Pinpoint the cell where the given text exists, returning its (X, Y) midpoint coordinate. 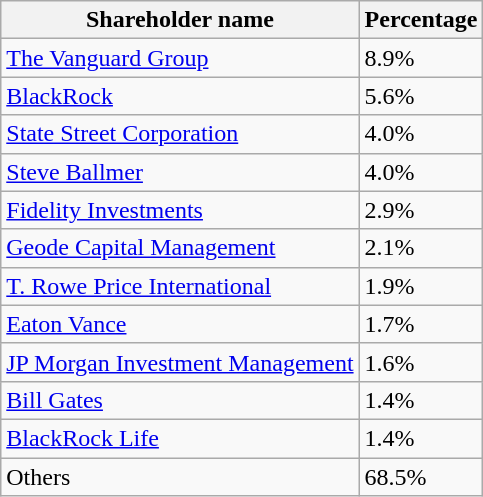
Percentage (421, 20)
1.6% (421, 362)
5.6% (421, 96)
1.9% (421, 286)
Eaton Vance (180, 324)
Geode Capital Management (180, 248)
BlackRock Life (180, 438)
T. Rowe Price International (180, 286)
Others (180, 477)
Steve Ballmer (180, 172)
1.7% (421, 324)
State Street Corporation (180, 134)
2.1% (421, 248)
2.9% (421, 210)
Shareholder name (180, 20)
The Vanguard Group (180, 58)
BlackRock (180, 96)
Bill Gates (180, 400)
JP Morgan Investment Management (180, 362)
8.9% (421, 58)
Fidelity Investments (180, 210)
68.5% (421, 477)
